Output the (x, y) coordinate of the center of the cell containing the given text.  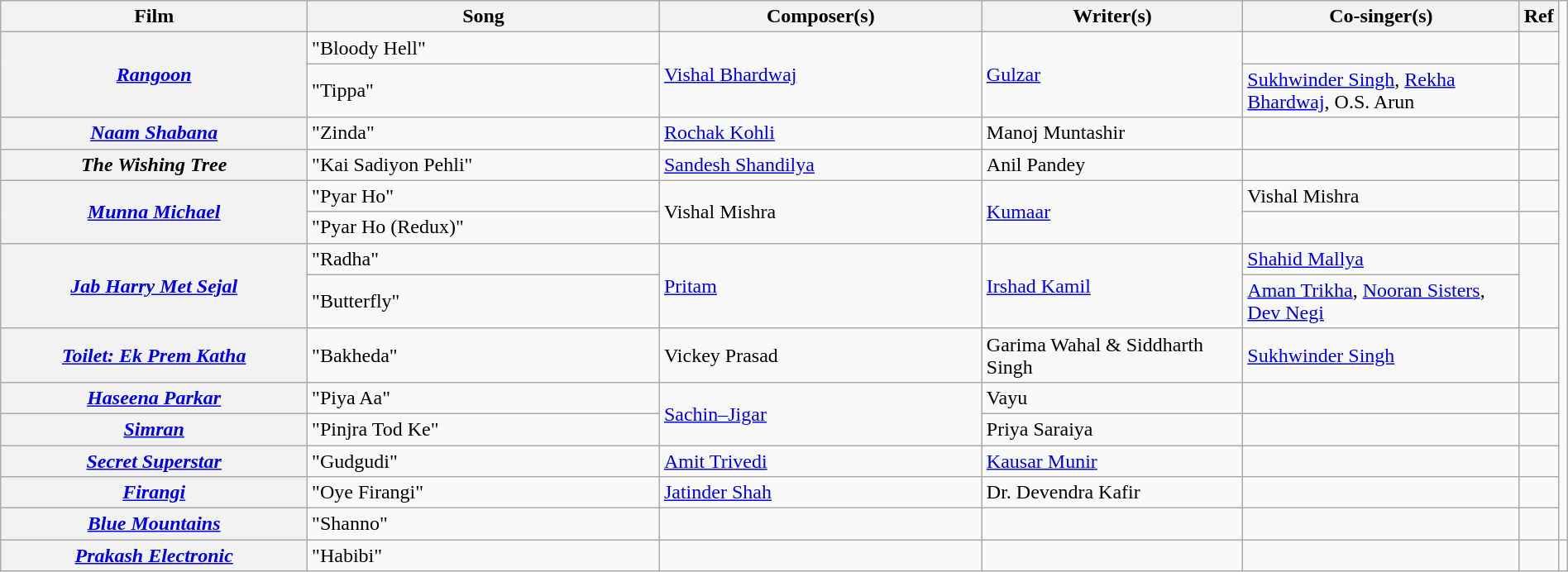
Song (484, 17)
Composer(s) (820, 17)
Garima Wahal & Siddharth Singh (1111, 355)
Prakash Electronic (154, 555)
Gulzar (1111, 74)
Jatinder Shah (820, 493)
"Bakheda" (484, 355)
Rochak Kohli (820, 133)
"Tippa" (484, 91)
Sukhwinder Singh (1381, 355)
Aman Trikha, Nooran Sisters, Dev Negi (1381, 301)
Priya Saraiya (1111, 429)
"Kai Sadiyon Pehli" (484, 164)
Munna Michael (154, 212)
"Radha" (484, 259)
Jab Harry Met Sejal (154, 286)
Simran (154, 429)
"Gudgudi" (484, 460)
"Shanno" (484, 524)
"Pyar Ho" (484, 196)
Secret Superstar (154, 460)
Kausar Munir (1111, 460)
Vickey Prasad (820, 355)
Sukhwinder Singh, Rekha Bhardwaj, O.S. Arun (1381, 91)
Blue Mountains (154, 524)
Dr. Devendra Kafir (1111, 493)
"Bloody Hell" (484, 48)
"Oye Firangi" (484, 493)
"Pinjra Tod Ke" (484, 429)
Rangoon (154, 74)
Shahid Mallya (1381, 259)
Naam Shabana (154, 133)
"Butterfly" (484, 301)
Sachin–Jigar (820, 413)
Co-singer(s) (1381, 17)
Toilet: Ek Prem Katha (154, 355)
Manoj Muntashir (1111, 133)
Ref (1538, 17)
Pritam (820, 286)
Film (154, 17)
Vayu (1111, 398)
Vishal Bhardwaj (820, 74)
Firangi (154, 493)
Haseena Parkar (154, 398)
Amit Trivedi (820, 460)
"Habibi" (484, 555)
Kumaar (1111, 212)
"Piya Aa" (484, 398)
The Wishing Tree (154, 164)
"Pyar Ho (Redux)" (484, 227)
Anil Pandey (1111, 164)
Writer(s) (1111, 17)
Sandesh Shandilya (820, 164)
"Zinda" (484, 133)
Irshad Kamil (1111, 286)
